Detect which cell encompasses the target text, then output its (x, y) center coordinate. 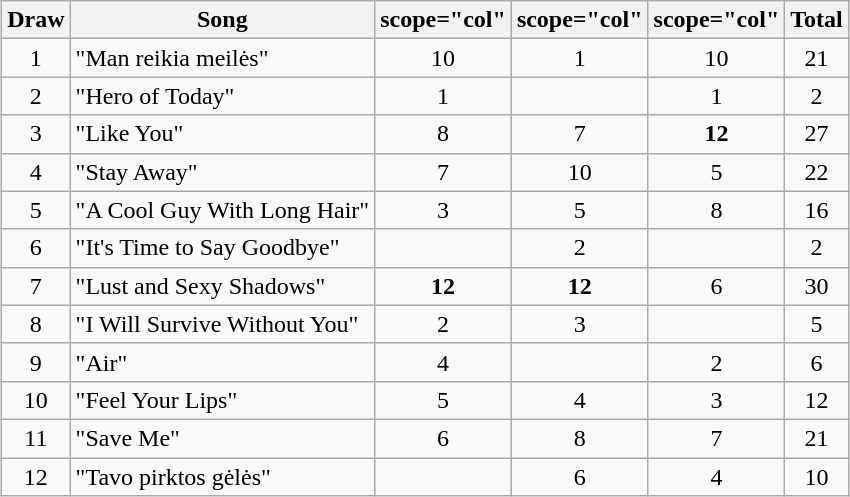
"Stay Away" (222, 172)
"Lust and Sexy Shadows" (222, 286)
"It's Time to Say Goodbye" (222, 248)
Draw (36, 20)
27 (817, 134)
"A Cool Guy With Long Hair" (222, 210)
Song (222, 20)
"Man reikia meilės" (222, 58)
"Feel Your Lips" (222, 400)
"I Will Survive Without You" (222, 324)
22 (817, 172)
"Tavo pirktos gėlės" (222, 477)
16 (817, 210)
"Save Me" (222, 438)
"Like You" (222, 134)
30 (817, 286)
11 (36, 438)
Total (817, 20)
"Air" (222, 362)
9 (36, 362)
"Hero of Today" (222, 96)
